Pinpoint the cell where the given text exists, returning its (x, y) midpoint coordinate. 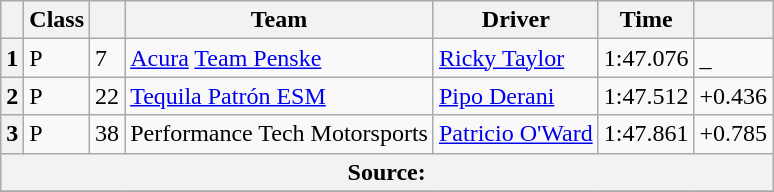
+0.436 (734, 96)
22 (108, 96)
_ (734, 58)
1:47.512 (646, 96)
Performance Tech Motorsports (280, 134)
38 (108, 134)
Pipo Derani (516, 96)
Team (280, 20)
Tequila Patrón ESM (280, 96)
1:47.861 (646, 134)
7 (108, 58)
3 (12, 134)
Acura Team Penske (280, 58)
2 (12, 96)
+0.785 (734, 134)
Source: (387, 172)
Driver (516, 20)
1:47.076 (646, 58)
Time (646, 20)
Ricky Taylor (516, 58)
1 (12, 58)
Class (57, 20)
Patricio O'Ward (516, 134)
